Extract the [x, y] coordinate from the center of the cell holding the provided text.  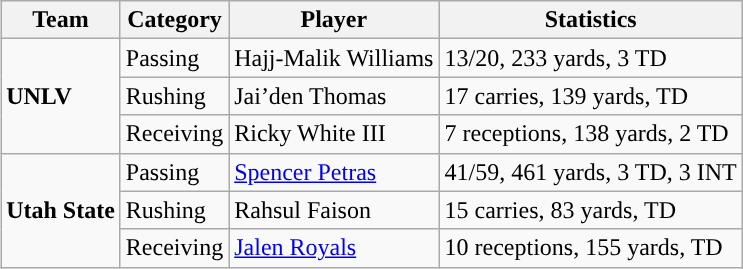
13/20, 233 yards, 3 TD [590, 58]
Jai’den Thomas [334, 96]
Category [174, 20]
41/59, 461 yards, 3 TD, 3 INT [590, 172]
Statistics [590, 20]
Spencer Petras [334, 172]
17 carries, 139 yards, TD [590, 96]
7 receptions, 138 yards, 2 TD [590, 134]
10 receptions, 155 yards, TD [590, 248]
15 carries, 83 yards, TD [590, 210]
UNLV [61, 96]
Jalen Royals [334, 248]
Rahsul Faison [334, 210]
Utah State [61, 210]
Hajj-Malik Williams [334, 58]
Player [334, 20]
Ricky White III [334, 134]
Team [61, 20]
